Capture the cell that displays the provided text and extract its [X, Y] central coordinate. 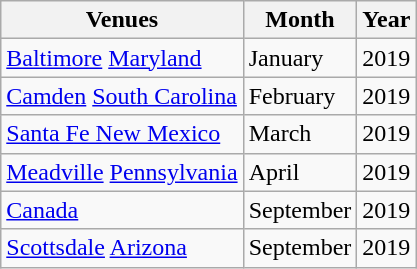
Baltimore Maryland [122, 58]
Camden South Carolina [122, 96]
February [300, 96]
Scottsdale Arizona [122, 248]
January [300, 58]
Santa Fe New Mexico [122, 134]
Canada [122, 210]
March [300, 134]
Year [386, 20]
Month [300, 20]
April [300, 172]
Venues [122, 20]
Meadville Pennsylvania [122, 172]
